Pinpoint the cell where the given text exists, returning its (X, Y) midpoint coordinate. 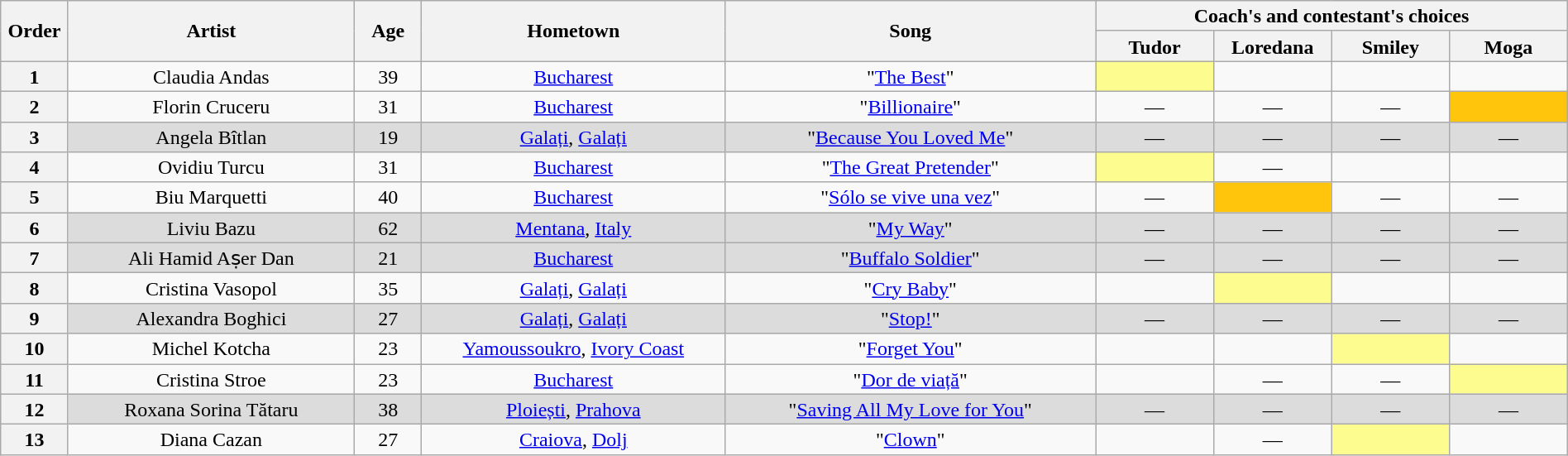
38 (389, 409)
"Dor de viață" (911, 379)
Moga (1508, 46)
7 (35, 258)
"My Way" (911, 228)
Ali Hamid Aṣer Dan (211, 258)
Yamoussoukro, Ivory Coast (574, 349)
"Buffalo Soldier" (911, 258)
"Forget You" (911, 349)
4 (35, 167)
Hometown (574, 31)
Liviu Bazu (211, 228)
6 (35, 228)
21 (389, 258)
39 (389, 76)
Loredana (1272, 46)
Claudia Andas (211, 76)
62 (389, 228)
Mentana, Italy (574, 228)
19 (389, 137)
"Billionaire" (911, 106)
11 (35, 379)
"Sólo se vive una vez" (911, 197)
"Stop!" (911, 318)
"The Best" (911, 76)
Roxana Sorina Tătaru (211, 409)
35 (389, 288)
Angela Bîtlan (211, 137)
Craiova, Dolj (574, 440)
Smiley (1391, 46)
3 (35, 137)
12 (35, 409)
40 (389, 197)
Ovidiu Turcu (211, 167)
Song (911, 31)
"Cry Baby" (911, 288)
2 (35, 106)
Tudor (1154, 46)
5 (35, 197)
"Because You Loved Me" (911, 137)
"Saving All My Love for You" (911, 409)
Ploiești, Prahova (574, 409)
9 (35, 318)
"Clown" (911, 440)
Diana Cazan (211, 440)
Artist (211, 31)
Biu Marquetti (211, 197)
1 (35, 76)
13 (35, 440)
Age (389, 31)
Order (35, 31)
Cristina Vasopol (211, 288)
Cristina Stroe (211, 379)
Florin Cruceru (211, 106)
"The Great Pretender" (911, 167)
10 (35, 349)
Alexandra Boghici (211, 318)
Coach's and contestant's choices (1331, 17)
8 (35, 288)
Michel Kotcha (211, 349)
